Identify which cell holds the provided text, then report its [X, Y] central coordinate. 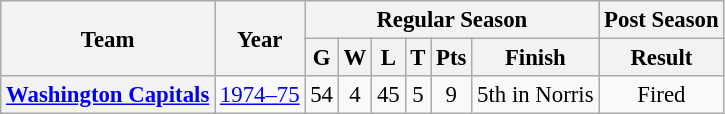
Team [108, 38]
1974–75 [260, 95]
Fired [662, 95]
Regular Season [452, 20]
Year [260, 38]
45 [388, 95]
G [322, 58]
L [388, 58]
W [354, 58]
T [418, 58]
Finish [536, 58]
Washington Capitals [108, 95]
4 [354, 95]
Pts [452, 58]
54 [322, 95]
5th in Norris [536, 95]
9 [452, 95]
5 [418, 95]
Post Season [662, 20]
Result [662, 58]
